Extract the [x, y] coordinate from the center of the cell holding the provided text.  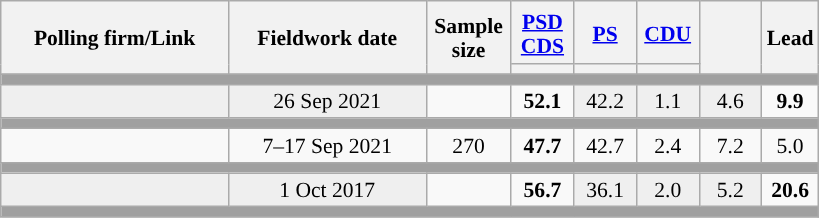
4.6 [730, 101]
270 [468, 146]
42.2 [606, 101]
Lead [790, 38]
47.7 [542, 146]
CDU [668, 32]
PS [606, 32]
52.1 [542, 101]
2.4 [668, 146]
7.2 [730, 146]
Sample size [468, 38]
20.6 [790, 190]
1.1 [668, 101]
36.1 [606, 190]
26 Sep 2021 [327, 101]
42.7 [606, 146]
2.0 [668, 190]
9.9 [790, 101]
Fieldwork date [327, 38]
5.2 [730, 190]
5.0 [790, 146]
7–17 Sep 2021 [327, 146]
56.7 [542, 190]
1 Oct 2017 [327, 190]
Polling firm/Link [115, 38]
PSDCDS [542, 32]
